Capture the cell that displays the provided text and extract its (X, Y) central coordinate. 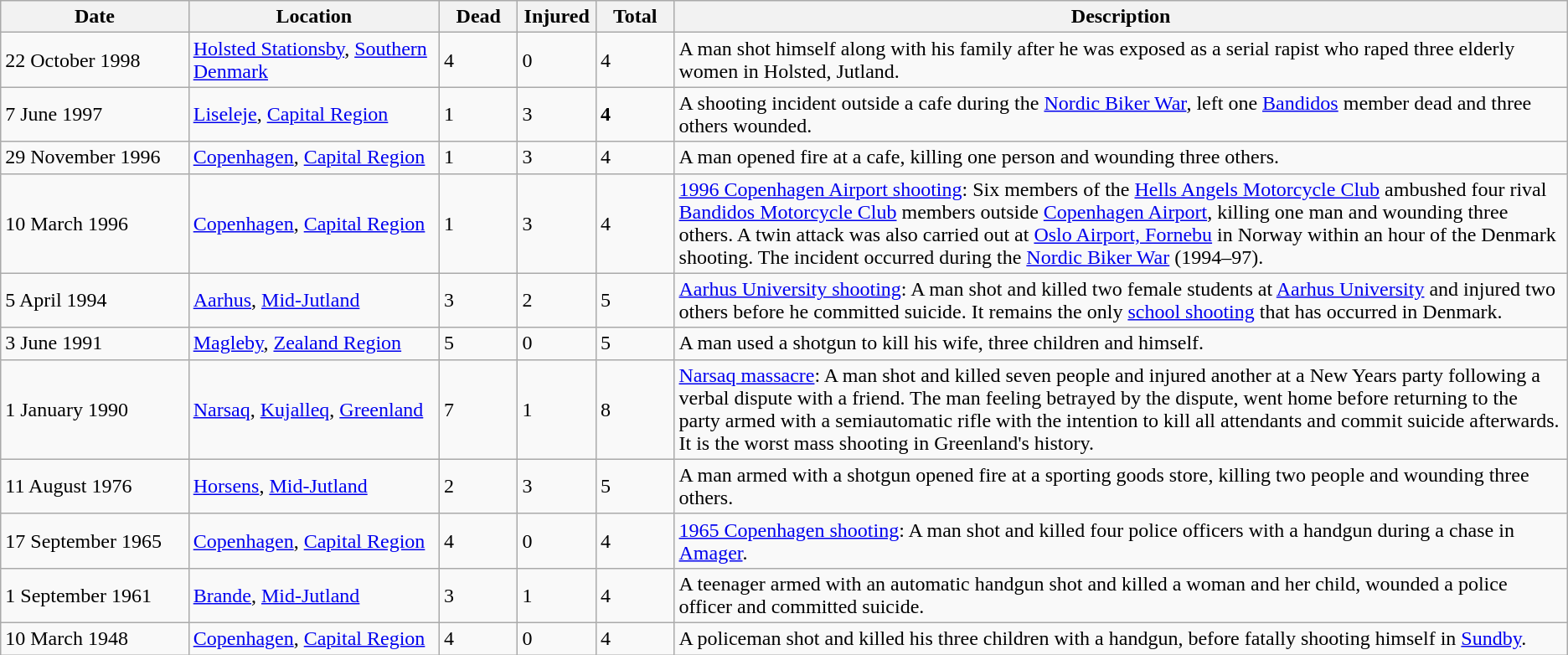
10 March 1948 (95, 638)
Dead (478, 17)
Date (95, 17)
Holsted Stationsby, Southern Denmark (313, 60)
5 April 1994 (95, 300)
10 March 1996 (95, 223)
A teenager armed with an automatic handgun shot and killed a woman and her child, wounded a police officer and committed suicide. (1121, 595)
A policeman shot and killed his three children with a handgun, before fatally shooting himself in Sundby. (1121, 638)
A man shot himself along with his family after he was exposed as a serial rapist who raped three elderly women in Holsted, Jutland. (1121, 60)
Narsaq, Kujalleq, Greenland (313, 409)
Brande, Mid-Jutland (313, 595)
Horsens, Mid-Jutland (313, 486)
Injured (557, 17)
29 November 1996 (95, 157)
22 October 1998 (95, 60)
Magleby, Zealand Region (313, 343)
Aarhus, Mid-Jutland (313, 300)
A man armed with a shotgun opened fire at a sporting goods store, killing two people and wounding three others. (1121, 486)
17 September 1965 (95, 541)
A shooting incident outside a cafe during the Nordic Biker War, left one Bandidos member dead and three others wounded. (1121, 114)
Description (1121, 17)
Total (635, 17)
1 January 1990 (95, 409)
3 June 1991 (95, 343)
1 September 1961 (95, 595)
8 (635, 409)
11 August 1976 (95, 486)
7 (478, 409)
Liseleje, Capital Region (313, 114)
A man used a shotgun to kill his wife, three children and himself. (1121, 343)
A man opened fire at a cafe, killing one person and wounding three others. (1121, 157)
Location (313, 17)
7 June 1997 (95, 114)
1965 Copenhagen shooting: A man shot and killed four police officers with a handgun during a chase in Amager. (1121, 541)
